Scan for the cell matching the given text and deliver its (x, y) coordinate at center. 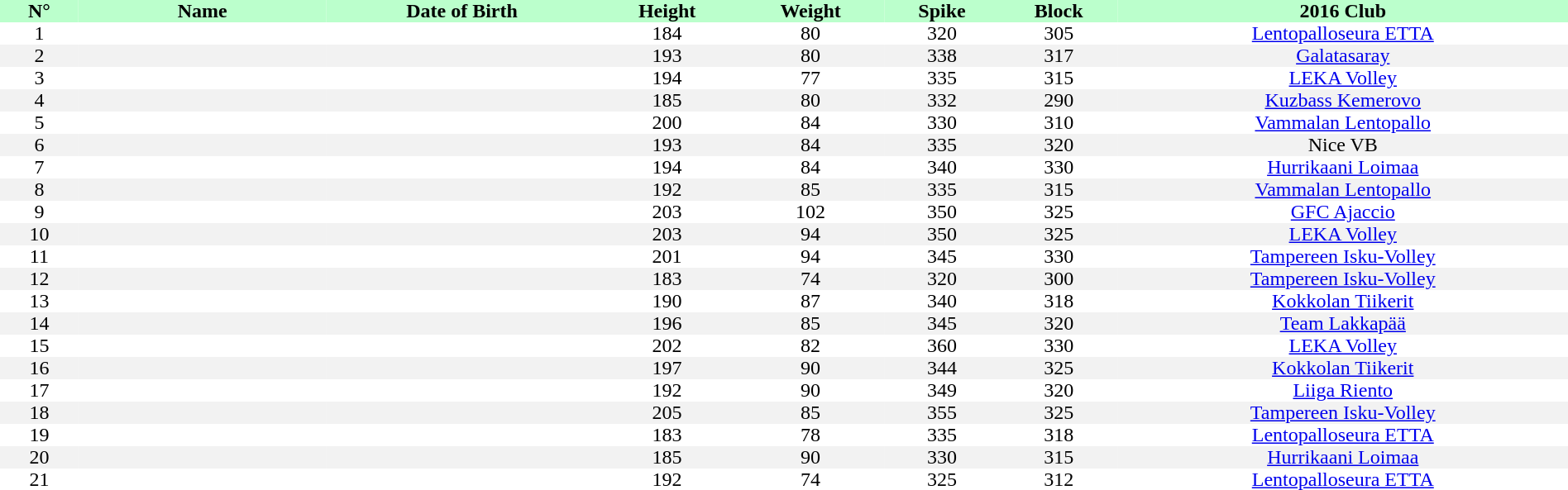
11 (40, 256)
2016 Club (1343, 12)
Block (1059, 12)
201 (667, 256)
Date of Birth (462, 12)
Kuzbass Kemerovo (1343, 101)
355 (942, 413)
78 (810, 435)
202 (667, 345)
18 (40, 413)
16 (40, 369)
82 (810, 345)
197 (667, 369)
196 (667, 324)
200 (667, 122)
Spike (942, 12)
338 (942, 56)
N° (40, 12)
349 (942, 390)
12 (40, 279)
3 (40, 78)
5 (40, 122)
Liiga Riento (1343, 390)
310 (1059, 122)
360 (942, 345)
Galatasaray (1343, 56)
17 (40, 390)
9 (40, 212)
GFC Ajaccio (1343, 212)
1 (40, 33)
2 (40, 56)
305 (1059, 33)
8 (40, 190)
74 (810, 279)
Height (667, 12)
10 (40, 235)
Weight (810, 12)
6 (40, 145)
87 (810, 301)
7 (40, 167)
332 (942, 101)
290 (1059, 101)
205 (667, 413)
Name (203, 12)
19 (40, 435)
13 (40, 301)
317 (1059, 56)
102 (810, 212)
4 (40, 101)
20 (40, 458)
344 (942, 369)
184 (667, 33)
300 (1059, 279)
Nice VB (1343, 145)
15 (40, 345)
14 (40, 324)
77 (810, 78)
Team Lakkapää (1343, 324)
190 (667, 301)
